Detect which cell encompasses the target text, then output its [X, Y] center coordinate. 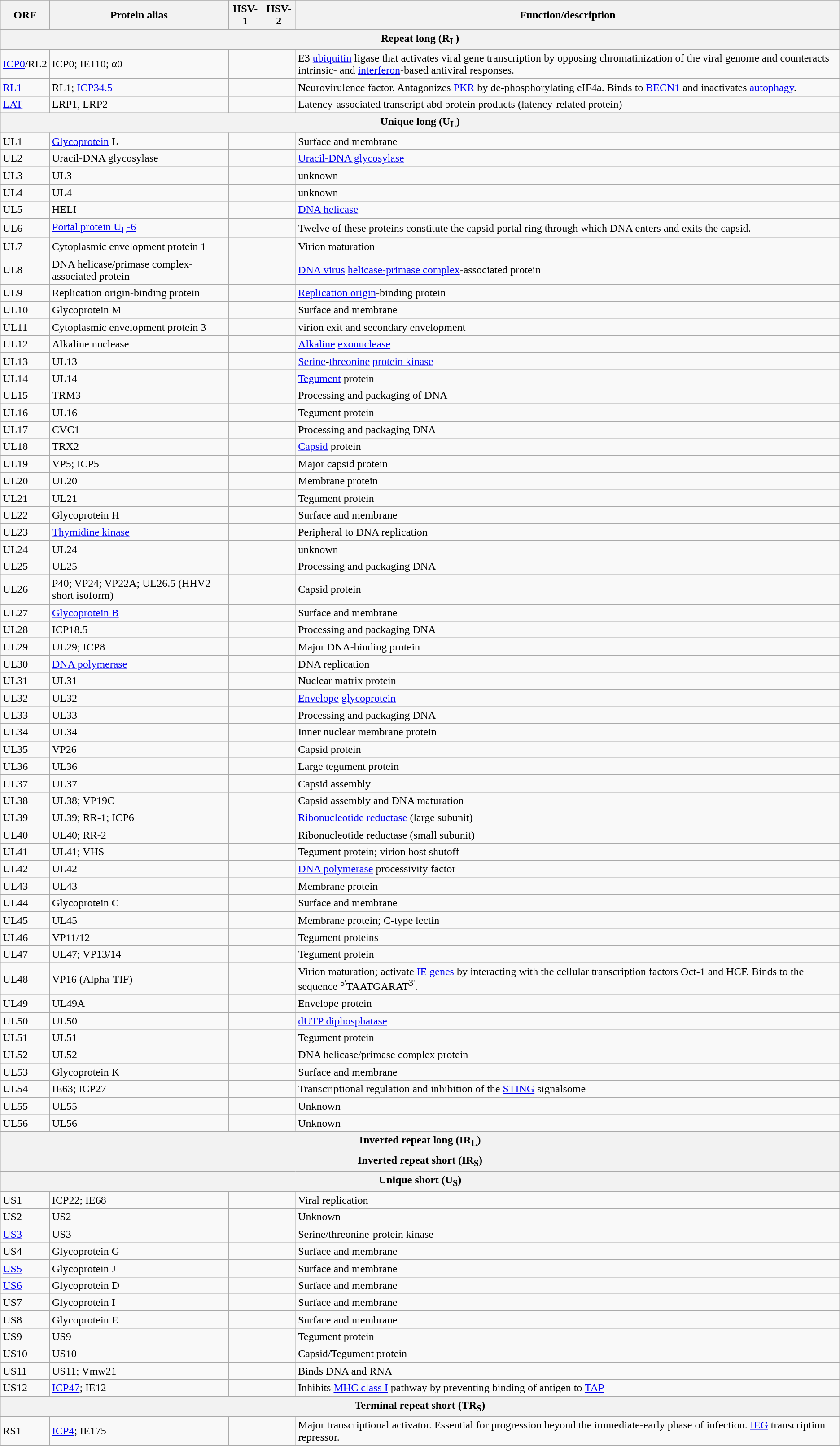
UL30 [25, 664]
dUTP diphosphatase [568, 1021]
UL5 [25, 210]
Glycoprotein D [139, 1285]
Transcriptional regulation and inhibition of the STING signalsome [568, 1089]
DNA helicase [568, 210]
UL26 [25, 590]
RL1; ICP34.5 [139, 87]
DNA polymerase [139, 664]
ICP22; IE68 [139, 1200]
TRM3 [139, 396]
Capsid assembly [568, 783]
DNA helicase/primase complex protein [568, 1055]
Tegument proteins [568, 937]
Protein alias [139, 15]
UL49A [139, 1003]
UL41 [25, 852]
UL7 [25, 246]
UL53 [25, 1072]
Membrane protein; C-type lectin [568, 920]
DNA replication [568, 664]
UL54 [25, 1089]
Glycoprotein G [139, 1251]
Neurovirulence factor. Antagonizes PKR by de-phosphorylating eIF4a. Binds to BECN1 and inactivates autophagy. [568, 87]
Capsid/Tegument protein [568, 1354]
UL27 [25, 613]
Alkaline nuclease [139, 344]
Cytoplasmic envelopment protein 1 [139, 246]
UL18 [25, 447]
Virion maturation; activate IE genes by interacting with the cellular transcription factors Oct-1 and HCF. Binds to the sequence 5'TAATGARAT3'. [568, 979]
Major capsid protein [568, 464]
UL28 [25, 630]
Serine/threonine-protein kinase [568, 1234]
UL8 [25, 269]
US11; Vmw21 [139, 1371]
HELI [139, 210]
UL39 [25, 817]
DNA virus helicase-primase complex-associated protein [568, 269]
Glycoprotein L [139, 141]
UL35 [25, 749]
UL40; RR-2 [139, 835]
ICP18.5 [139, 630]
Repeat long (RL) [420, 40]
Inverted repeat long (IRL) [420, 1142]
Inhibits MHC class I pathway by preventing binding of antigen to TAP [568, 1388]
TRX2 [139, 447]
Alkaline exonuclease [568, 344]
Major DNA-binding protein [568, 647]
Cytoplasmic envelopment protein 3 [139, 327]
UL47; VP13/14 [139, 954]
UL12 [25, 344]
Glycoprotein H [139, 515]
UL44 [25, 903]
Glycoprotein I [139, 1302]
Glycoprotein E [139, 1319]
UL29 [25, 647]
UL39; RR-1; ICP6 [139, 817]
VP16 (Alpha-TIF) [139, 979]
Unique long (UL) [420, 123]
DNA helicase/primase complex-associated protein [139, 269]
US11 [25, 1371]
UL48 [25, 979]
Binds DNA and RNA [568, 1371]
HSV-2 [279, 15]
Tegument protein; virion host shutoff [568, 852]
UL15 [25, 396]
Glycoprotein J [139, 1268]
Thymidine kinase [139, 532]
ICP47; IE12 [139, 1388]
US7 [25, 1302]
Glycoprotein M [139, 310]
Ribonucleotide reductase (small subunit) [568, 835]
virion exit and secondary envelopment [568, 327]
Ribonucleotide reductase (large subunit) [568, 817]
Processing and packaging of DNA [568, 396]
VP26 [139, 749]
UL2 [25, 158]
ICP4; IE175 [139, 1431]
US1 [25, 1200]
Glycoprotein K [139, 1072]
CVC1 [139, 430]
Nuclear matrix protein [568, 681]
Viral replication [568, 1200]
Major transcriptional activator. Essential for progression beyond the immediate-early phase of infection. IEG transcription repressor. [568, 1431]
UL23 [25, 532]
US6 [25, 1285]
UL22 [25, 515]
UL11 [25, 327]
HSV-1 [245, 15]
ICP0; IE110; α0 [139, 64]
UL38; VP19C [139, 800]
Glycoprotein C [139, 903]
VP11/12 [139, 937]
US5 [25, 1268]
UL49 [25, 1003]
Latency-associated transcript abd protein products (latency-related protein) [568, 104]
UL19 [25, 464]
UL10 [25, 310]
IE63; ICP27 [139, 1089]
RL1 [25, 87]
Serine-threonine protein kinase [568, 361]
UL47 [25, 954]
UL40 [25, 835]
Capsid assembly and DNA maturation [568, 800]
UL46 [25, 937]
Twelve of these proteins constitute the capsid portal ring through which DNA enters and exits the capsid. [568, 228]
ORF [25, 15]
LAT [25, 104]
Portal protein UL-6 [139, 228]
Unique short (US) [420, 1182]
UL38 [25, 800]
Envelope protein [568, 1003]
Large tegument protein [568, 766]
US4 [25, 1251]
P40; VP24; VP22A; UL26.5 (HHV2 short isoform) [139, 590]
VP5; ICP5 [139, 464]
Virion maturation [568, 246]
UL41; VHS [139, 852]
UL6 [25, 228]
UL29; ICP8 [139, 647]
Inverted repeat short (IRS) [420, 1161]
UL17 [25, 430]
Glycoprotein B [139, 613]
US8 [25, 1319]
RS1 [25, 1431]
ICP0/RL2 [25, 64]
Function/description [568, 15]
Envelope glycoprotein [568, 698]
UL1 [25, 141]
Inner nuclear membrane protein [568, 732]
DNA polymerase processivity factor [568, 869]
LRP1, LRP2 [139, 104]
US12 [25, 1388]
UL9 [25, 293]
Peripheral to DNA replication [568, 532]
Terminal repeat short (TRS) [420, 1406]
